Extract the [x, y] coordinate from the center of the cell holding the provided text.  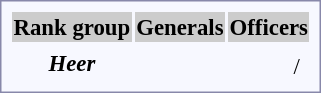
Generals [180, 27]
Rank group [72, 27]
/ [297, 66]
Officers [268, 27]
Heer [72, 63]
